Return the [X, Y] coordinate for the center point of the cell that contains the specified text.  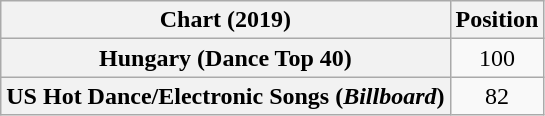
Hungary (Dance Top 40) [226, 58]
82 [497, 96]
US Hot Dance/Electronic Songs (Billboard) [226, 96]
100 [497, 58]
Position [497, 20]
Chart (2019) [226, 20]
